Capture the cell that displays the provided text and extract its (X, Y) central coordinate. 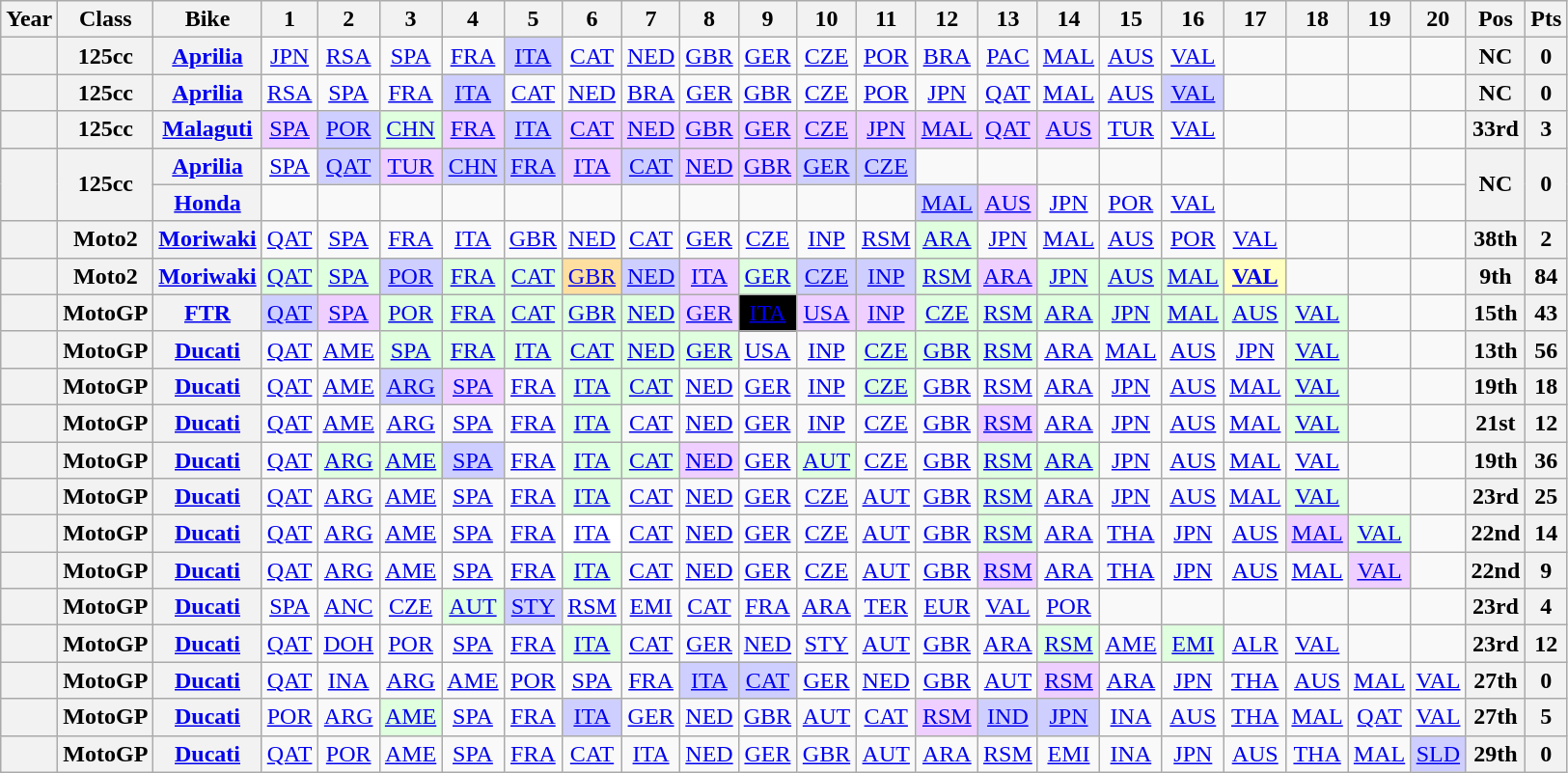
Bike (207, 19)
56 (1546, 349)
1 (289, 19)
TER (886, 607)
10 (827, 19)
Class (106, 19)
Pts (1546, 19)
9th (1496, 276)
ANC (348, 607)
6 (592, 19)
EUR (947, 607)
33rd (1496, 129)
20 (1438, 19)
PAC (1008, 56)
84 (1546, 276)
16 (1193, 19)
FTR (207, 313)
SLD (1438, 754)
13 (1008, 19)
38th (1496, 239)
7 (650, 19)
36 (1546, 460)
Pos (1496, 19)
11 (886, 19)
17 (1255, 19)
DOH (348, 644)
15 (1131, 19)
29th (1496, 754)
21st (1496, 423)
15th (1496, 313)
13th (1496, 349)
43 (1546, 313)
Malaguti (207, 129)
8 (709, 19)
ALR (1255, 644)
Honda (207, 203)
Year (29, 19)
IND (1008, 717)
19 (1379, 19)
25 (1546, 497)
